Identify which cell holds the provided text, then report its (x, y) central coordinate. 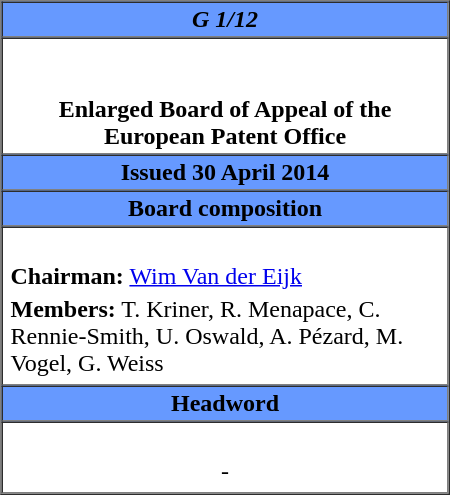
Chairman: Wim Van der Eijk Members: T. Kriner, R. Menapace, C. Rennie-Smith, U. Oswald, A. Pézard, M. Vogel, G. Weiss (226, 306)
Board composition (226, 208)
Issued 30 April 2014 (226, 172)
Chairman: Wim Van der Eijk (225, 276)
Members: T. Kriner, R. Menapace, C. Rennie-Smith, U. Oswald, A. Pézard, M. Vogel, G. Weiss (225, 336)
Enlarged Board of Appeal of the European Patent Office (226, 96)
G 1/12 (226, 20)
Headword (226, 404)
